Pinpoint the cell where the given text exists, returning its (x, y) midpoint coordinate. 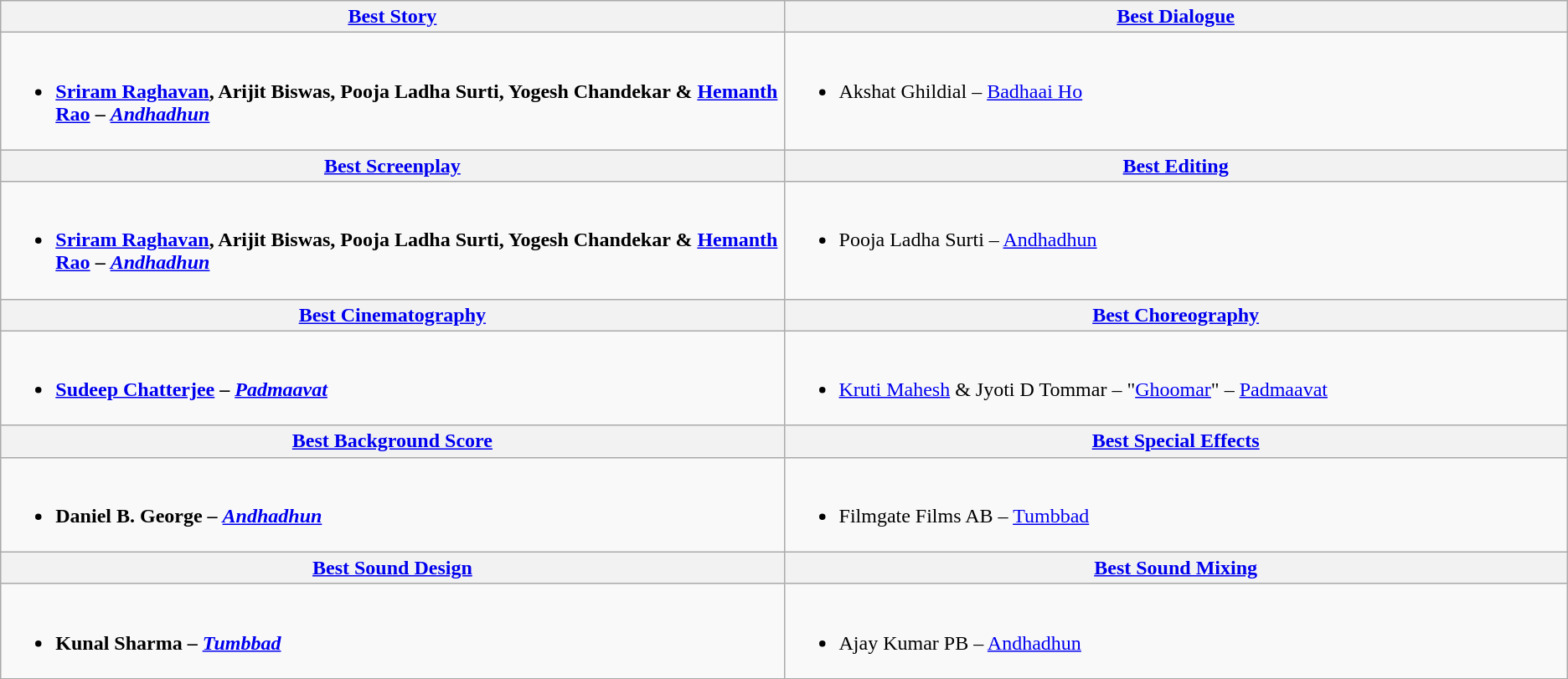
Filmgate Films AB – Tumbbad (1176, 504)
Best Background Score (392, 441)
Best Cinematography (392, 315)
Ajay Kumar PB – Andhadhun (1176, 631)
Daniel B. George – Andhadhun (392, 504)
Best Special Effects (1176, 441)
Best Editing (1176, 166)
Akshat Ghildial – Badhaai Ho (1176, 91)
Best Story (392, 17)
Best Sound Design (392, 568)
Sudeep Chatterjee – Padmaavat (392, 378)
Best Dialogue (1176, 17)
Pooja Ladha Surti – Andhadhun (1176, 240)
Kunal Sharma – Tumbbad (392, 631)
Best Choreography (1176, 315)
Best Sound Mixing (1176, 568)
Kruti Mahesh & Jyoti D Tommar – "Ghoomar" – Padmaavat (1176, 378)
Best Screenplay (392, 166)
